Find where the given text appears and provide that cell's center as (x, y) coordinate. 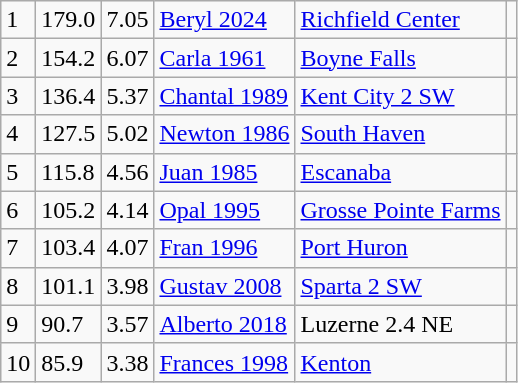
Luzerne 2.4 NE (400, 324)
7 (18, 248)
115.8 (68, 172)
136.4 (68, 96)
9 (18, 324)
4.56 (128, 172)
Beryl 2024 (224, 20)
2 (18, 58)
Opal 1995 (224, 210)
Chantal 1989 (224, 96)
10 (18, 362)
Kent City 2 SW (400, 96)
Port Huron (400, 248)
3 (18, 96)
105.2 (68, 210)
6.07 (128, 58)
179.0 (68, 20)
Newton 1986 (224, 134)
154.2 (68, 58)
5 (18, 172)
4.07 (128, 248)
Kenton (400, 362)
103.4 (68, 248)
South Haven (400, 134)
3.57 (128, 324)
Richfield Center (400, 20)
Grosse Pointe Farms (400, 210)
3.38 (128, 362)
Alberto 2018 (224, 324)
5.37 (128, 96)
1 (18, 20)
Boyne Falls (400, 58)
90.7 (68, 324)
Escanaba (400, 172)
4 (18, 134)
85.9 (68, 362)
Frances 1998 (224, 362)
5.02 (128, 134)
6 (18, 210)
Juan 1985 (224, 172)
Fran 1996 (224, 248)
Carla 1961 (224, 58)
3.98 (128, 286)
4.14 (128, 210)
Sparta 2 SW (400, 286)
101.1 (68, 286)
127.5 (68, 134)
Gustav 2008 (224, 286)
8 (18, 286)
7.05 (128, 20)
